Find where the given text appears and provide that cell's center as (x, y) coordinate. 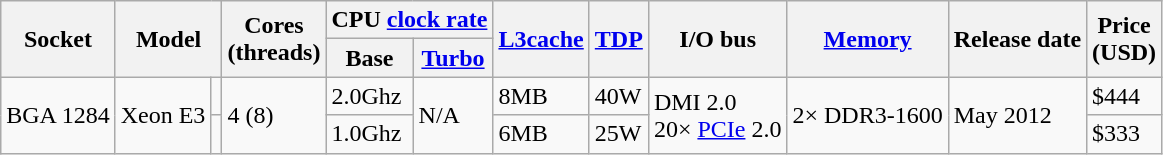
Price(USD) (1124, 39)
Base (370, 58)
Memory (868, 39)
2× DDR3-1600 (868, 115)
L3cache (541, 39)
TDP (618, 39)
N/A (453, 115)
Socket (58, 39)
40W (618, 96)
1.0Ghz (370, 134)
Model (168, 39)
DMI 2.020× PCIe 2.0 (718, 115)
Xeon E3 (163, 115)
2.0Ghz (370, 96)
$333 (1124, 134)
I/O bus (718, 39)
4 (8) (274, 115)
Turbo (453, 58)
May 2012 (1017, 115)
BGA 1284 (58, 115)
8MB (541, 96)
25W (618, 134)
6MB (541, 134)
Cores(threads) (274, 39)
Release date (1017, 39)
$444 (1124, 96)
CPU clock rate (410, 20)
